For the text-containing cell, return its midpoint in (x, y) coordinate format. 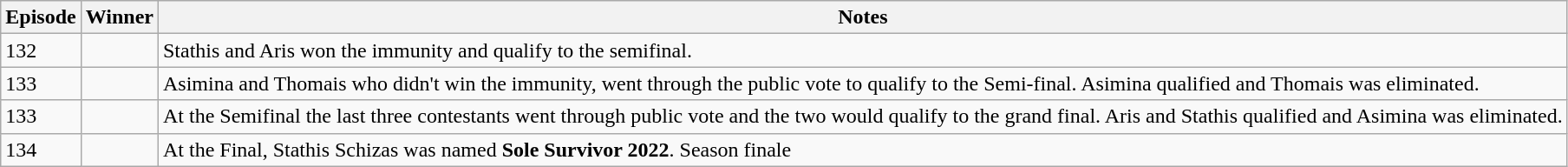
Winner (120, 17)
Stathis and Aris won the immunity and qualify to the semifinal. (862, 50)
Notes (862, 17)
132 (41, 50)
At the Final, Stathis Schizas was named Sole Survivor 2022. Season finale (862, 150)
Episode (41, 17)
134 (41, 150)
